Scan for the cell matching the given text and deliver its [x, y] coordinate at center. 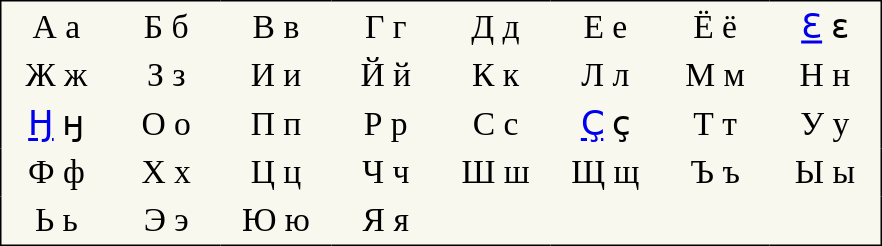
Э э [166, 220]
У у [826, 124]
З з [166, 75]
М м [715, 75]
Я я [386, 220]
Н н [826, 75]
Ҫ ҫ [605, 124]
Ы ы [826, 172]
Ԑ ԑ [826, 26]
Щ щ [605, 172]
Ю ю [276, 220]
Т т [715, 124]
Ц ц [276, 172]
Р р [386, 124]
Ж ж [56, 75]
В в [276, 26]
Г г [386, 26]
Ӈ ӈ [56, 124]
И и [276, 75]
Й й [386, 75]
А а [56, 26]
О о [166, 124]
Е е [605, 26]
Ъ ъ [715, 172]
Б б [166, 26]
С с [496, 124]
Ш ш [496, 172]
Ф ф [56, 172]
Ё ё [715, 26]
Ч ч [386, 172]
Л л [605, 75]
П п [276, 124]
Х х [166, 172]
К к [496, 75]
Ь ь [56, 220]
Д д [496, 26]
